Return the (x, y) coordinate for the center point of the cell that contains the specified text.  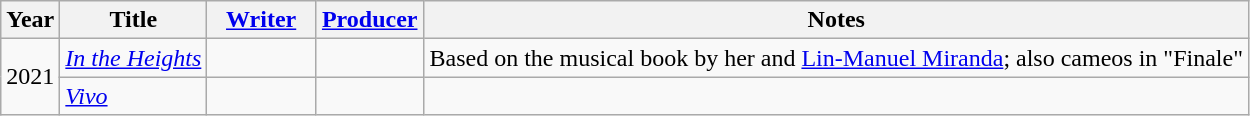
Based on the musical book by her and Lin-Manuel Miranda; also cameos in "Finale" (836, 58)
Writer (262, 20)
Year (30, 20)
2021 (30, 77)
Notes (836, 20)
Title (134, 20)
Producer (370, 20)
In the Heights (134, 58)
Vivo (134, 96)
